Provide the (X, Y) coordinate of the cell's center where the given text is located.  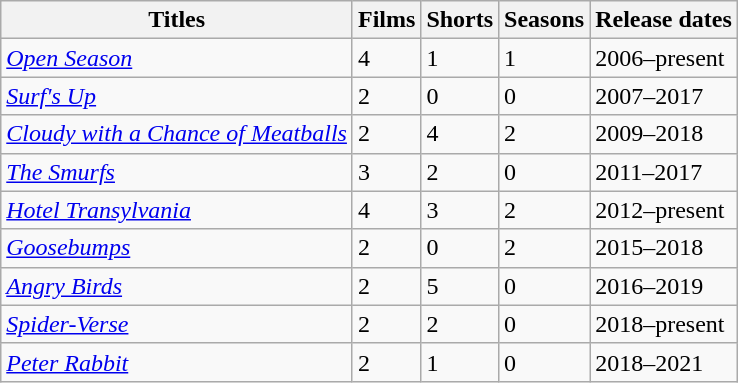
Spider-Verse (177, 324)
Surf's Up (177, 96)
2007–2017 (664, 96)
Shorts (460, 20)
Release dates (664, 20)
2018–2021 (664, 362)
2018–present (664, 324)
Goosebumps (177, 248)
Open Season (177, 58)
Hotel Transylvania (177, 210)
Titles (177, 20)
2006–present (664, 58)
5 (460, 286)
2016–2019 (664, 286)
The Smurfs (177, 172)
Films (386, 20)
Seasons (544, 20)
2009–2018 (664, 134)
2011–2017 (664, 172)
Cloudy with a Chance of Meatballs (177, 134)
Angry Birds (177, 286)
2015–2018 (664, 248)
Peter Rabbit (177, 362)
2012–present (664, 210)
